Identify which cell holds the provided text, then report its [X, Y] central coordinate. 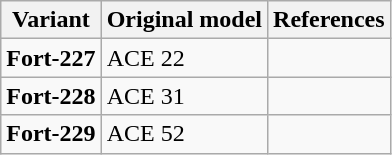
Fort-229 [51, 134]
Fort-227 [51, 58]
ACE 52 [184, 134]
ACE 22 [184, 58]
References [330, 20]
Fort-228 [51, 96]
ACE 31 [184, 96]
Original model [184, 20]
Variant [51, 20]
